Pinpoint the cell where the given text exists, returning its [X, Y] midpoint coordinate. 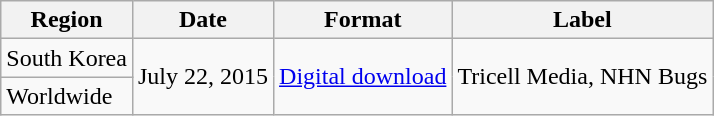
Format [363, 20]
Tricell Media, NHN Bugs [582, 77]
Worldwide [67, 96]
Label [582, 20]
Region [67, 20]
Digital download [363, 77]
July 22, 2015 [202, 77]
Date [202, 20]
South Korea [67, 58]
